Search for the cell housing the specified text and yield its (x, y) center coordinate. 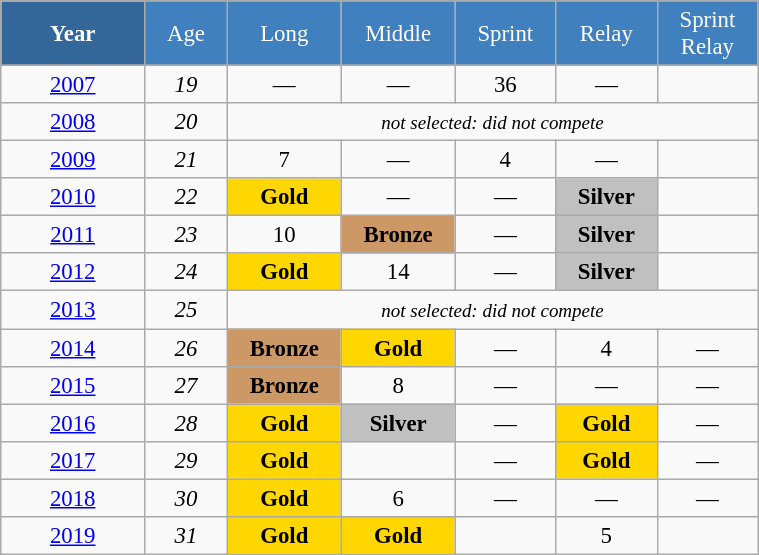
21 (186, 160)
28 (186, 423)
Middle (398, 34)
22 (186, 197)
SprintRelay (707, 34)
19 (186, 85)
2009 (73, 160)
36 (505, 85)
10 (284, 235)
2014 (73, 348)
8 (398, 385)
Sprint (505, 34)
29 (186, 460)
31 (186, 536)
30 (186, 498)
2010 (73, 197)
Year (73, 34)
20 (186, 122)
2015 (73, 385)
23 (186, 235)
6 (398, 498)
2007 (73, 85)
5 (606, 536)
25 (186, 310)
24 (186, 273)
Long (284, 34)
27 (186, 385)
2017 (73, 460)
26 (186, 348)
7 (284, 160)
2016 (73, 423)
2011 (73, 235)
2019 (73, 536)
Age (186, 34)
Relay (606, 34)
2008 (73, 122)
2013 (73, 310)
2012 (73, 273)
14 (398, 273)
2018 (73, 498)
